From the cell containing the given text, extract its center point as [x, y] coordinate. 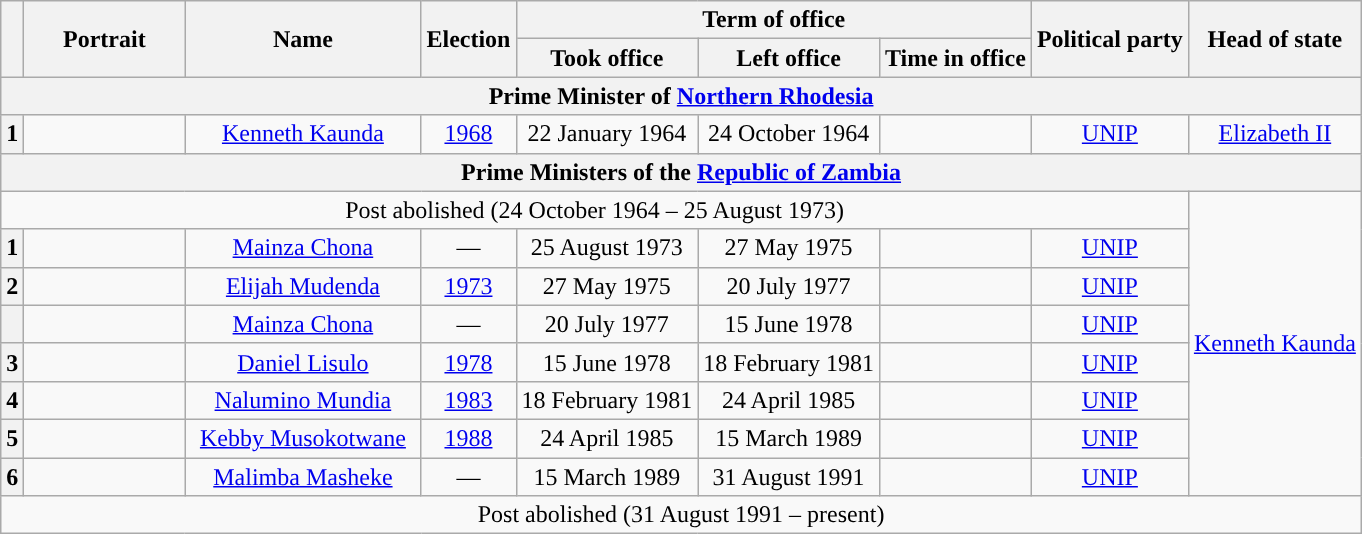
Time in office [955, 58]
Prime Minister of Northern Rhodesia [682, 96]
Nalumino Mundia [303, 400]
Prime Ministers of the Republic of Zambia [682, 172]
1988 [468, 438]
Post abolished (24 October 1964 – 25 August 1973) [595, 210]
Political party [1110, 39]
1968 [468, 134]
22 January 1964 [607, 134]
Post abolished (31 August 1991 – present) [682, 515]
Portrait [104, 39]
Kebby Musokotwane [303, 438]
25 August 1973 [607, 248]
1978 [468, 362]
5 [12, 438]
1983 [468, 400]
Elijah Mudenda [303, 286]
Left office [789, 58]
Malimba Masheke [303, 477]
6 [12, 477]
Head of state [1274, 39]
Election [468, 39]
24 October 1964 [789, 134]
1973 [468, 286]
2 [12, 286]
Daniel Lisulo [303, 362]
31 August 1991 [789, 477]
Took office [607, 58]
Name [303, 39]
Elizabeth II [1274, 134]
Term of office [774, 20]
4 [12, 400]
3 [12, 362]
